For the text-containing cell, return its midpoint in [X, Y] coordinate format. 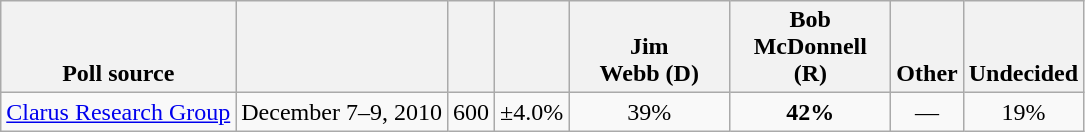
Poll source [118, 47]
±4.0% [531, 112]
JimWebb (D) [650, 47]
— [927, 112]
Undecided [1023, 47]
BobMcDonnell (R) [810, 47]
Clarus Research Group [118, 112]
19% [1023, 112]
December 7–9, 2010 [342, 112]
39% [650, 112]
600 [470, 112]
42% [810, 112]
Other [927, 47]
